Extract the (x, y) coordinate from the center of the cell holding the provided text.  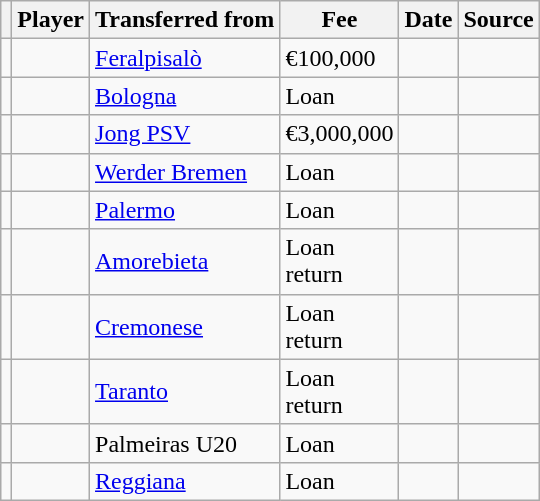
Feralpisalò (185, 58)
Palmeiras U20 (185, 443)
Taranto (185, 392)
Fee (340, 20)
Bologna (185, 96)
Cremonese (185, 326)
Reggiana (185, 481)
€100,000 (340, 58)
Palermo (185, 210)
€3,000,000 (340, 134)
Transferred from (185, 20)
Date (428, 20)
Source (498, 20)
Player (51, 20)
Amorebieta (185, 262)
Jong PSV (185, 134)
Werder Bremen (185, 172)
